Output the (X, Y) coordinate of the center of the cell containing the given text.  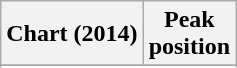
Peakposition (189, 34)
Chart (2014) (72, 34)
